Detect which cell encompasses the target text, then output its (X, Y) center coordinate. 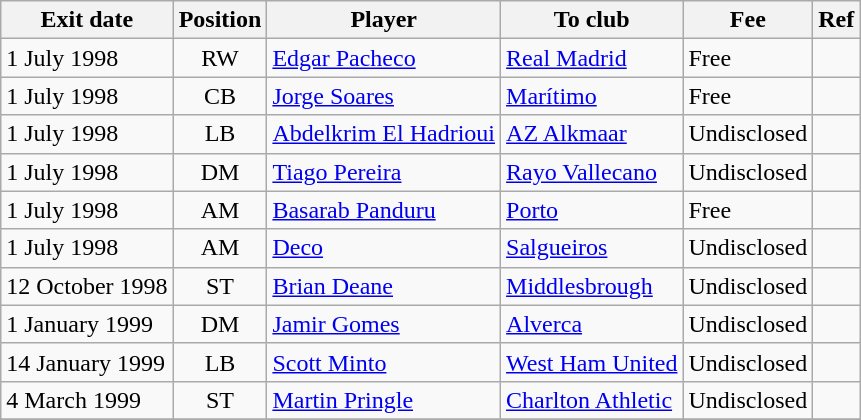
Tiago Pereira (384, 172)
12 October 1998 (87, 286)
Salgueiros (592, 248)
Alverca (592, 324)
Brian Deane (384, 286)
Abdelkrim El Hadrioui (384, 134)
Position (220, 20)
Real Madrid (592, 58)
Deco (384, 248)
Jorge Soares (384, 96)
Scott Minto (384, 362)
AZ Alkmaar (592, 134)
Player (384, 20)
Basarab Panduru (384, 210)
Martin Pringle (384, 400)
14 January 1999 (87, 362)
Middlesbrough (592, 286)
West Ham United (592, 362)
Marítimo (592, 96)
Fee (748, 20)
Porto (592, 210)
Charlton Athletic (592, 400)
Jamir Gomes (384, 324)
4 March 1999 (87, 400)
Rayo Vallecano (592, 172)
Ref (836, 20)
Exit date (87, 20)
CB (220, 96)
To club (592, 20)
Edgar Pacheco (384, 58)
RW (220, 58)
1 January 1999 (87, 324)
